Return (X, Y) of the center of cell containing provided text 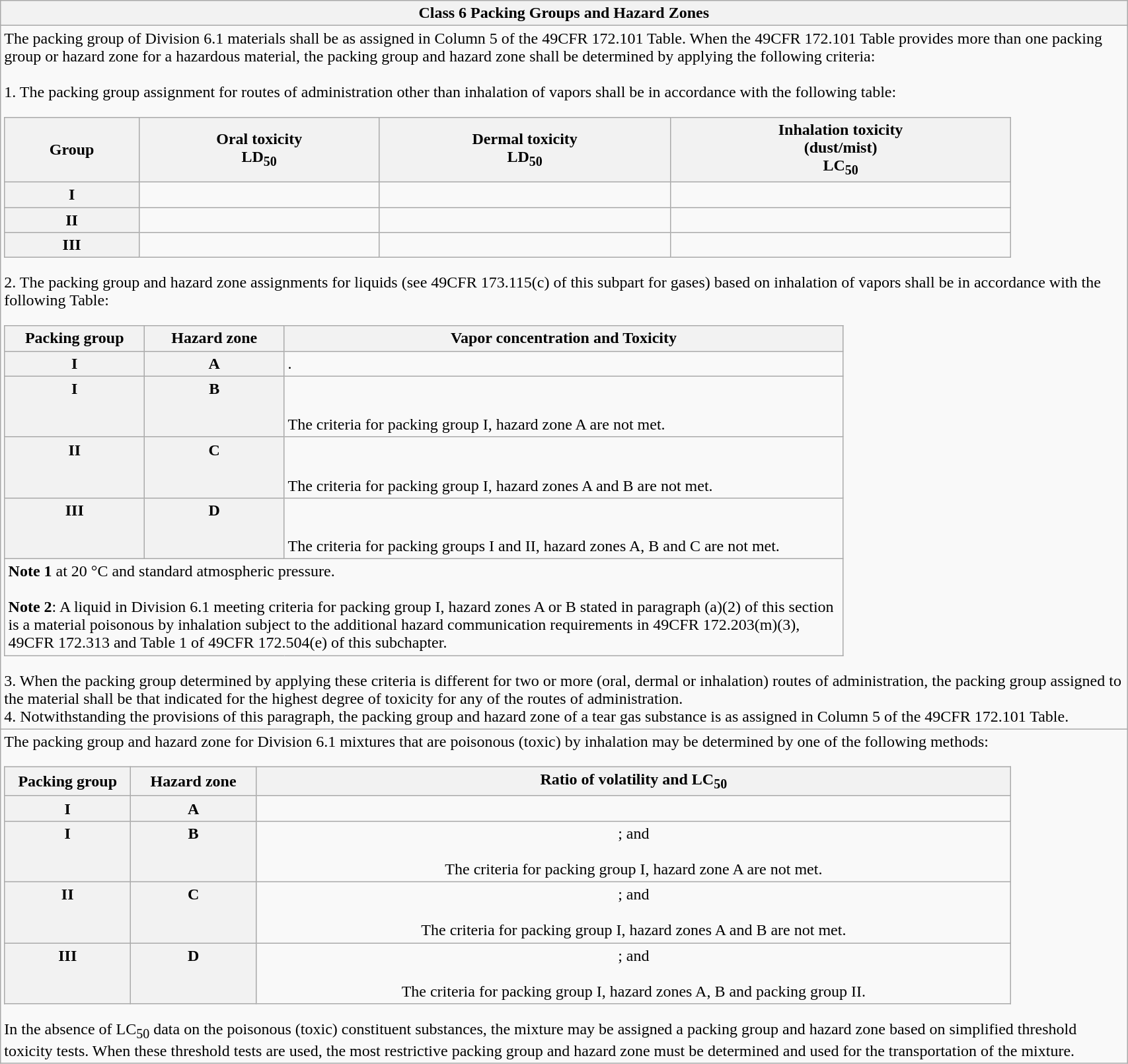
; andThe criteria for packing group I, hazard zone A are not met. (634, 851)
; andThe criteria for packing group I, hazard zones A, B and packing group II. (634, 973)
Group (71, 149)
Inhalation toxicity(dust/mist)LC50 (841, 149)
Oral toxicityLD50 (259, 149)
; andThe criteria for packing group I, hazard zones A and B are not met. (634, 913)
Vapor concentration and Toxicity (564, 338)
Ratio of volatility and LC50 (634, 781)
The criteria for packing group I, hazard zone A are not met. (564, 406)
Class 6 Packing Groups and Hazard Zones (564, 13)
The criteria for packing group I, hazard zones A and B are not met. (564, 467)
. (564, 363)
The criteria for packing groups I and II, hazard zones A, B and C are not met. (564, 528)
Dermal toxicityLD50 (525, 149)
